Search for the cell housing the specified text and yield its (X, Y) center coordinate. 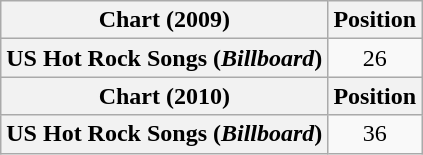
26 (375, 58)
Chart (2009) (164, 20)
36 (375, 134)
Chart (2010) (164, 96)
